Find where the given text appears and provide that cell's center as [X, Y] coordinate. 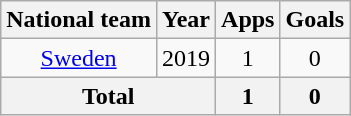
National team [79, 20]
2019 [186, 58]
Goals [315, 20]
Apps [248, 20]
Year [186, 20]
Sweden [79, 58]
Total [108, 96]
